Extract the [X, Y] coordinate from the center of the cell holding the provided text.  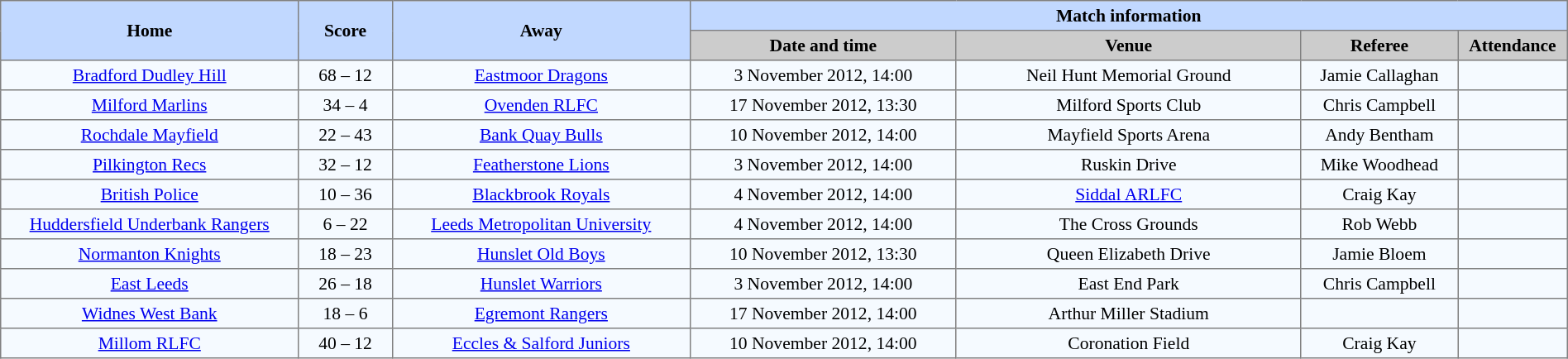
17 November 2012, 14:00 [823, 314]
Pilkington Recs [150, 165]
Venue [1128, 45]
Eastmoor Dragons [541, 75]
Bradford Dudley Hill [150, 75]
26 – 18 [346, 284]
Eccles & Salford Juniors [541, 343]
Huddersfield Underbank Rangers [150, 224]
Jamie Callaghan [1379, 75]
Widnes West Bank [150, 314]
22 – 43 [346, 135]
Milford Marlins [150, 105]
Hunslet Warriors [541, 284]
17 November 2012, 13:30 [823, 105]
32 – 12 [346, 165]
18 – 23 [346, 254]
Neil Hunt Memorial Ground [1128, 75]
Coronation Field [1128, 343]
Date and time [823, 45]
34 – 4 [346, 105]
Queen Elizabeth Drive [1128, 254]
Hunslet Old Boys [541, 254]
British Police [150, 194]
Featherstone Lions [541, 165]
Andy Bentham [1379, 135]
Home [150, 31]
Arthur Miller Stadium [1128, 314]
68 – 12 [346, 75]
East Leeds [150, 284]
Referee [1379, 45]
Leeds Metropolitan University [541, 224]
Jamie Bloem [1379, 254]
Attendance [1513, 45]
The Cross Grounds [1128, 224]
Normanton Knights [150, 254]
Match information [1128, 16]
East End Park [1128, 284]
Bank Quay Bulls [541, 135]
10 – 36 [346, 194]
Score [346, 31]
40 – 12 [346, 343]
10 November 2012, 13:30 [823, 254]
Egremont Rangers [541, 314]
Milford Sports Club [1128, 105]
6 – 22 [346, 224]
Blackbrook Royals [541, 194]
Millom RLFC [150, 343]
Mayfield Sports Arena [1128, 135]
Rob Webb [1379, 224]
Ovenden RLFC [541, 105]
Mike Woodhead [1379, 165]
Rochdale Mayfield [150, 135]
Siddal ARLFC [1128, 194]
18 – 6 [346, 314]
Ruskin Drive [1128, 165]
Away [541, 31]
